Find where the given text appears and provide that cell's center as [X, Y] coordinate. 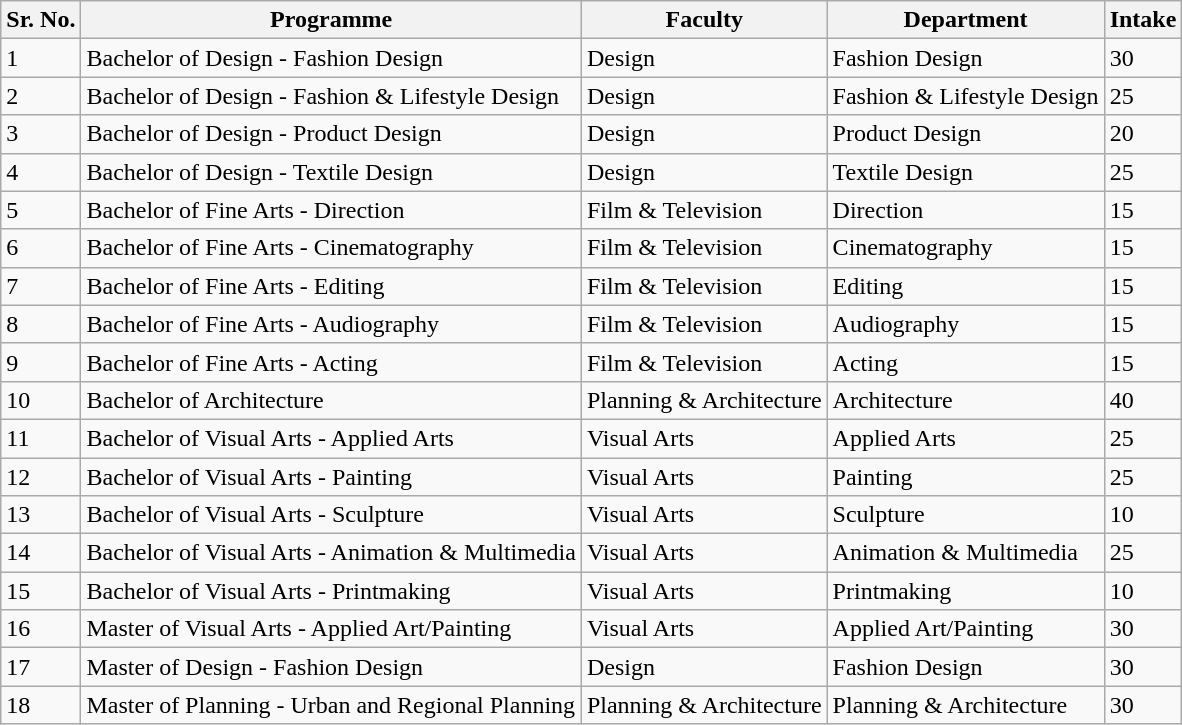
18 [41, 705]
Bachelor of Visual Arts - Printmaking [331, 591]
Animation & Multimedia [966, 553]
40 [1143, 400]
13 [41, 515]
3 [41, 134]
Bachelor of Visual Arts - Applied Arts [331, 438]
Direction [966, 210]
1 [41, 58]
Fashion & Lifestyle Design [966, 96]
Cinematography [966, 248]
Bachelor of Fine Arts - Editing [331, 286]
Bachelor of Visual Arts - Sculpture [331, 515]
Faculty [704, 20]
Printmaking [966, 591]
Master of Design - Fashion Design [331, 667]
Bachelor of Visual Arts - Painting [331, 477]
Bachelor of Fine Arts - Cinematography [331, 248]
8 [41, 324]
Bachelor of Visual Arts - Animation & Multimedia [331, 553]
Department [966, 20]
Intake [1143, 20]
16 [41, 629]
12 [41, 477]
11 [41, 438]
20 [1143, 134]
7 [41, 286]
Bachelor of Architecture [331, 400]
Bachelor of Design - Textile Design [331, 172]
9 [41, 362]
Applied Art/Painting [966, 629]
14 [41, 553]
2 [41, 96]
Textile Design [966, 172]
Programme [331, 20]
Product Design [966, 134]
Audiography [966, 324]
Sr. No. [41, 20]
Master of Visual Arts - Applied Art/Painting [331, 629]
Master of Planning - Urban and Regional Planning [331, 705]
Architecture [966, 400]
6 [41, 248]
Editing [966, 286]
17 [41, 667]
Bachelor of Fine Arts - Direction [331, 210]
Bachelor of Fine Arts - Audiography [331, 324]
5 [41, 210]
Sculpture [966, 515]
Bachelor of Fine Arts - Acting [331, 362]
Painting [966, 477]
4 [41, 172]
Acting [966, 362]
Applied Arts [966, 438]
Bachelor of Design - Fashion & Lifestyle Design [331, 96]
Bachelor of Design - Product Design [331, 134]
Bachelor of Design - Fashion Design [331, 58]
